Search for the cell housing the specified text and yield its [x, y] center coordinate. 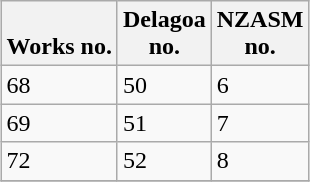
51 [164, 123]
68 [59, 85]
NZASMno. [260, 34]
50 [164, 85]
8 [260, 161]
Delagoano. [164, 34]
69 [59, 123]
72 [59, 161]
52 [164, 161]
7 [260, 123]
6 [260, 85]
Works no. [59, 34]
